Identify which cell holds the provided text, then report its [x, y] central coordinate. 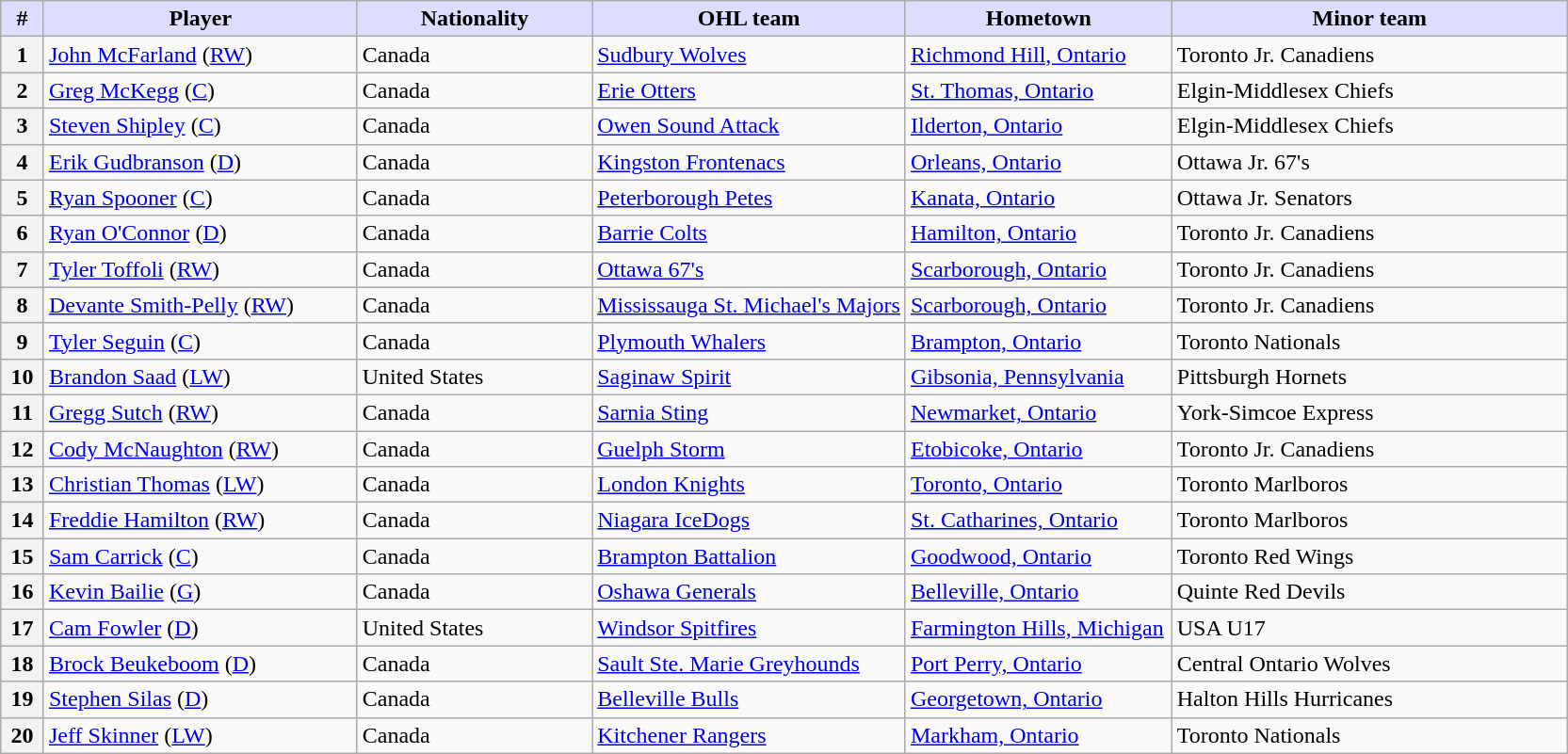
Barrie Colts [750, 233]
14 [23, 521]
Etobicoke, Ontario [1038, 449]
7 [23, 269]
Ryan Spooner (C) [200, 198]
Peterborough Petes [750, 198]
3 [23, 126]
USA U17 [1369, 628]
Niagara IceDogs [750, 521]
Port Perry, Ontario [1038, 664]
London Knights [750, 485]
Georgetown, Ontario [1038, 699]
10 [23, 377]
Brock Beukeboom (D) [200, 664]
Gregg Sutch (RW) [200, 412]
20 [23, 735]
Saginaw Spirit [750, 377]
Guelph Storm [750, 449]
Quinte Red Devils [1369, 592]
Farmington Hills, Michigan [1038, 628]
5 [23, 198]
John McFarland (RW) [200, 55]
Oshawa Generals [750, 592]
Erik Gudbranson (D) [200, 162]
York-Simcoe Express [1369, 412]
Belleville Bulls [750, 699]
Sarnia Sting [750, 412]
Player [200, 19]
Devante Smith-Pelly (RW) [200, 305]
Belleville, Ontario [1038, 592]
Erie Otters [750, 90]
Mississauga St. Michael's Majors [750, 305]
Brampton Battalion [750, 556]
9 [23, 341]
17 [23, 628]
St. Thomas, Ontario [1038, 90]
Ilderton, Ontario [1038, 126]
Kanata, Ontario [1038, 198]
18 [23, 664]
Ottawa 67's [750, 269]
Sudbury Wolves [750, 55]
Kevin Bailie (G) [200, 592]
Windsor Spitfires [750, 628]
2 [23, 90]
Minor team [1369, 19]
19 [23, 699]
11 [23, 412]
Greg McKegg (C) [200, 90]
Richmond Hill, Ontario [1038, 55]
Ryan O'Connor (D) [200, 233]
St. Catharines, Ontario [1038, 521]
Brampton, Ontario [1038, 341]
Kitchener Rangers [750, 735]
15 [23, 556]
Toronto Red Wings [1369, 556]
Freddie Hamilton (RW) [200, 521]
Sam Carrick (C) [200, 556]
Gibsonia, Pennsylvania [1038, 377]
Ottawa Jr. Senators [1369, 198]
Steven Shipley (C) [200, 126]
Hamilton, Ontario [1038, 233]
13 [23, 485]
Kingston Frontenacs [750, 162]
Pittsburgh Hornets [1369, 377]
Christian Thomas (LW) [200, 485]
Tyler Seguin (C) [200, 341]
8 [23, 305]
Jeff Skinner (LW) [200, 735]
Orleans, Ontario [1038, 162]
Goodwood, Ontario [1038, 556]
Brandon Saad (LW) [200, 377]
Sault Ste. Marie Greyhounds [750, 664]
Plymouth Whalers [750, 341]
Cody McNaughton (RW) [200, 449]
Owen Sound Attack [750, 126]
Hometown [1038, 19]
12 [23, 449]
OHL team [750, 19]
# [23, 19]
16 [23, 592]
Markham, Ontario [1038, 735]
Ottawa Jr. 67's [1369, 162]
1 [23, 55]
4 [23, 162]
Stephen Silas (D) [200, 699]
Nationality [475, 19]
Cam Fowler (D) [200, 628]
Central Ontario Wolves [1369, 664]
6 [23, 233]
Toronto, Ontario [1038, 485]
Newmarket, Ontario [1038, 412]
Tyler Toffoli (RW) [200, 269]
Halton Hills Hurricanes [1369, 699]
